Find where the given text appears and provide that cell's center as [x, y] coordinate. 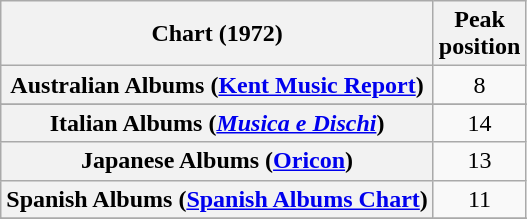
Chart (1972) [218, 34]
8 [479, 85]
Japanese Albums (Oricon) [218, 161]
Italian Albums (Musica e Dischi) [218, 123]
Spanish Albums (Spanish Albums Chart) [218, 199]
14 [479, 123]
13 [479, 161]
Australian Albums (Kent Music Report) [218, 85]
11 [479, 199]
Peakposition [479, 34]
